Capture the cell that displays the provided text and extract its [x, y] central coordinate. 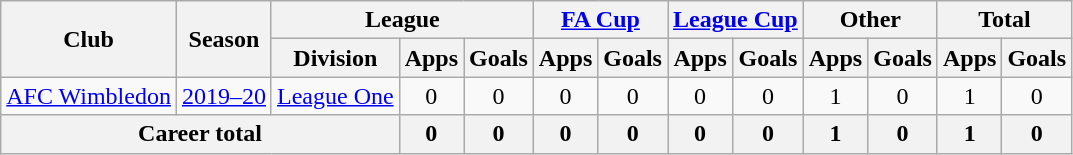
Club [89, 39]
League [402, 20]
League Cup [736, 20]
Total [1004, 20]
Division [335, 58]
FA Cup [600, 20]
Other [870, 20]
AFC Wimbledon [89, 96]
Career total [200, 134]
2019–20 [224, 96]
Season [224, 39]
League One [335, 96]
